Output the [x, y] coordinate of the center of the cell containing the given text.  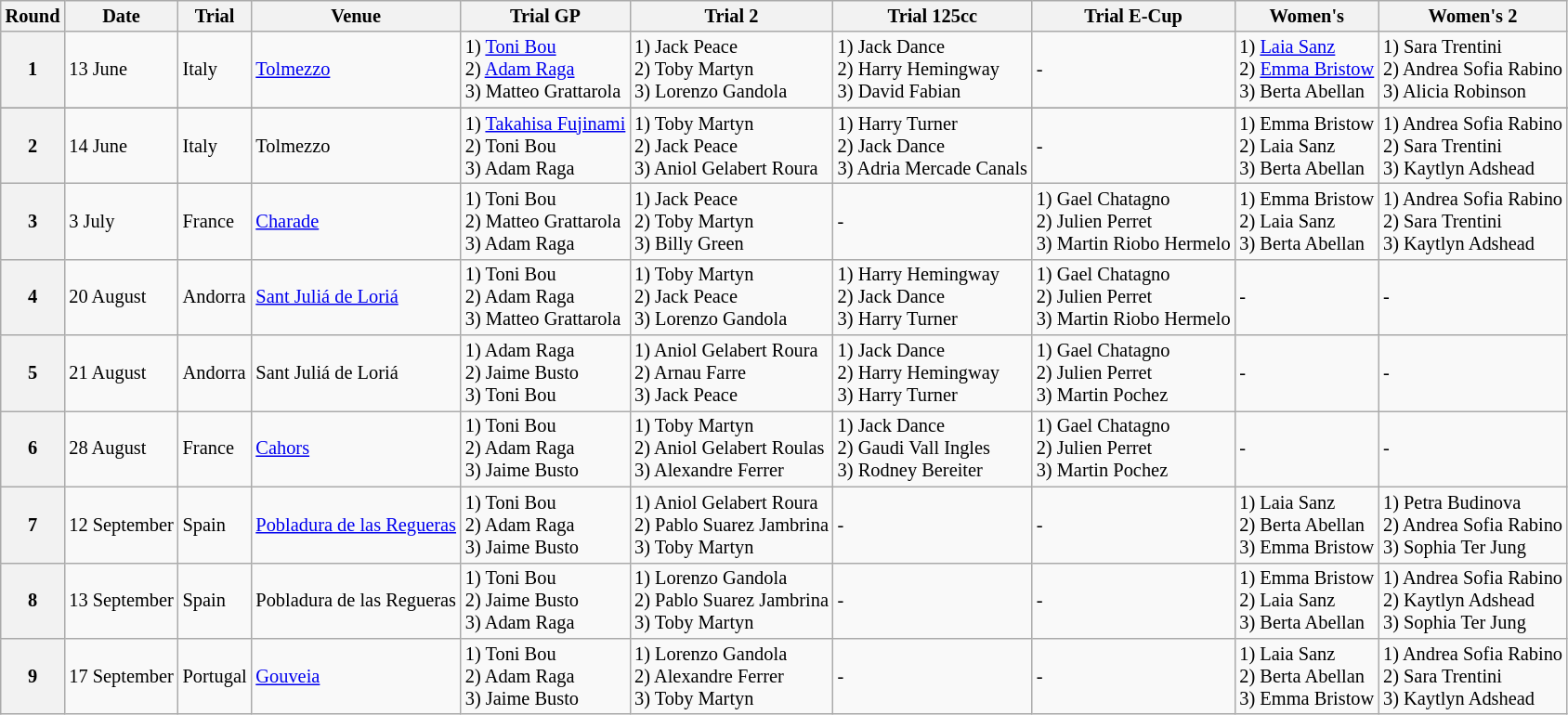
1) Aniol Gelabert Roura 2) Pablo Suarez Jambrina 3) Toby Martyn [732, 525]
6 [33, 448]
13 June [121, 70]
1) Jack Dance 2) Harry Hemingway 3) David Fabian [933, 70]
14 June [121, 146]
7 [33, 525]
Women's 2 [1473, 16]
1 [33, 70]
28 August [121, 448]
Trial GP [545, 16]
Venue [355, 16]
1) Toby Martyn 2) Aniol Gelabert Roulas 3) Alexandre Ferrer [732, 448]
Trial 2 [732, 16]
4 [33, 297]
1) Sara Trentini 2) Andrea Sofia Rabino 3) Alicia Robinson [1473, 70]
12 September [121, 525]
Portugal [216, 676]
8 [33, 601]
Charade [355, 221]
1) Aniol Gelabert Roura 2) Arnau Farre 3) Jack Peace [732, 373]
Trial E-Cup [1133, 16]
1) Jack Dance 2) Harry Hemingway 3) Harry Turner [933, 373]
Cahors [355, 448]
17 September [121, 676]
13 September [121, 601]
1) Harry Hemingway 2) Jack Dance 3) Harry Turner [933, 297]
Trial 125cc [933, 16]
1) Jack Peace 2) Toby Martyn 3) Billy Green [732, 221]
Date [121, 16]
1) Lorenzo Gandola 2) Pablo Suarez Jambrina 3) Toby Martyn [732, 601]
9 [33, 676]
1) Jack Dance 2) Gaudi Vall Ingles 3) Rodney Bereiter [933, 448]
1) Toby Martyn 2) Jack Peace 3) Aniol Gelabert Roura [732, 146]
1) Petra Budinova 2) Andrea Sofia Rabino 3) Sophia Ter Jung [1473, 525]
1) Laia Sanz 2) Emma Bristow 3) Berta Abellan [1306, 70]
1) Takahisa Fujinami 2) Toni Bou 3) Adam Raga [545, 146]
3 July [121, 221]
21 August [121, 373]
1) Jack Peace 2) Toby Martyn 3) Lorenzo Gandola [732, 70]
1) Toby Martyn 2) Jack Peace 3) Lorenzo Gandola [732, 297]
1) Harry Turner 2) Jack Dance 3) Adria Mercade Canals [933, 146]
1) Andrea Sofia Rabino 2) Kaytlyn Adshead 3) Sophia Ter Jung [1473, 601]
Round [33, 16]
1) Adam Raga 2) Jaime Busto 3) Toni Bou [545, 373]
1) Toni Bou 2) Matteo Grattarola 3) Adam Raga [545, 221]
Trial [216, 16]
1) Lorenzo Gandola 2) Alexandre Ferrer 3) Toby Martyn [732, 676]
Gouveia [355, 676]
3 [33, 221]
Women's [1306, 16]
5 [33, 373]
1) Toni Bou 2) Jaime Busto 3) Adam Raga [545, 601]
2 [33, 146]
20 August [121, 297]
